Detect which cell encompasses the target text, then output its [X, Y] center coordinate. 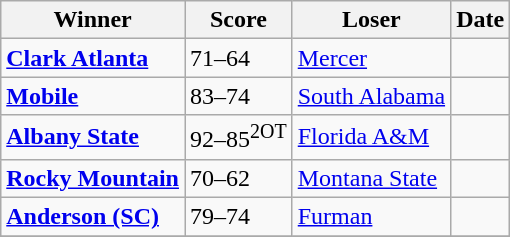
Clark Atlanta [93, 58]
Winner [93, 20]
Score [238, 20]
Anderson (SC) [93, 217]
South Alabama [371, 96]
Mobile [93, 96]
70–62 [238, 178]
71–64 [238, 58]
79–74 [238, 217]
Date [480, 20]
Florida A&M [371, 138]
Albany State [93, 138]
83–74 [238, 96]
Rocky Mountain [93, 178]
Loser [371, 20]
92–852OT [238, 138]
Montana State [371, 178]
Furman [371, 217]
Mercer [371, 58]
